Return the (x, y) coordinate for the center point of the cell that contains the specified text.  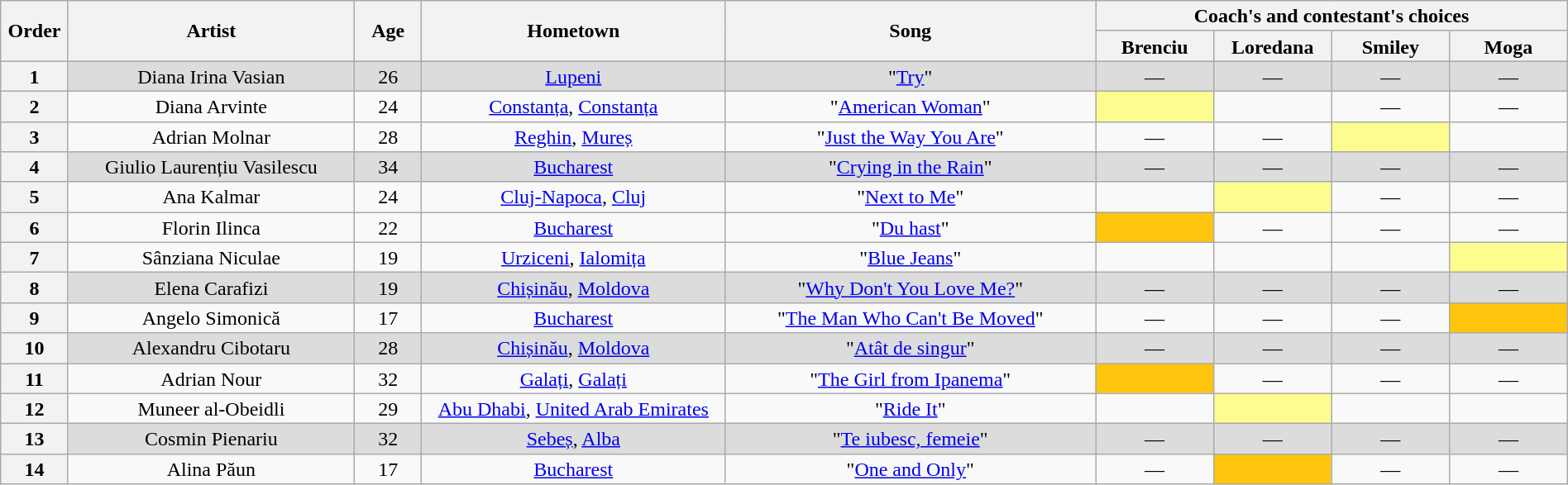
"Just the Way You Are" (911, 137)
Adrian Molnar (211, 137)
Cluj-Napoca, Cluj (574, 197)
Muneer al-Obeidli (211, 408)
Diana Arvinte (211, 106)
3 (35, 137)
"Crying in the Rain" (911, 167)
Age (389, 31)
Coach's and contestant's choices (1331, 17)
7 (35, 258)
"The Man Who Can't Be Moved" (911, 317)
Ana Kalmar (211, 197)
8 (35, 288)
"Why Don't You Love Me?" (911, 288)
Reghin, Mureș (574, 137)
"Blue Jeans" (911, 258)
1 (35, 76)
Diana Irina Vasian (211, 76)
13 (35, 440)
"The Girl from Ipanema" (911, 378)
Moga (1508, 46)
"Atât de singur" (911, 349)
4 (35, 167)
34 (389, 167)
6 (35, 228)
Angelo Simonică (211, 317)
Galați, Galați (574, 378)
14 (35, 469)
Sânziana Niculae (211, 258)
Abu Dhabi, United Arab Emirates (574, 408)
Urziceni, Ialomița (574, 258)
Alexandru Cibotaru (211, 349)
Order (35, 31)
"Next to Me" (911, 197)
Constanța, Constanța (574, 106)
Florin Ilinca (211, 228)
26 (389, 76)
Elena Carafizi (211, 288)
"Te iubesc, femeie" (911, 440)
"One and Only" (911, 469)
Cosmin Pienariu (211, 440)
Sebeș, Alba (574, 440)
Loredana (1272, 46)
2 (35, 106)
29 (389, 408)
Adrian Nour (211, 378)
Artist (211, 31)
"Try" (911, 76)
Lupeni (574, 76)
11 (35, 378)
Smiley (1391, 46)
22 (389, 228)
12 (35, 408)
Hometown (574, 31)
Alina Păun (211, 469)
10 (35, 349)
"Ride It" (911, 408)
"American Woman" (911, 106)
9 (35, 317)
Giulio Laurențiu Vasilescu (211, 167)
"Du hast" (911, 228)
5 (35, 197)
Brenciu (1154, 46)
Song (911, 31)
